Determine the (x, y) coordinate at the center of the cell enclosing the given text.  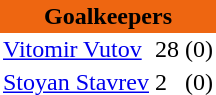
Goalkeepers (108, 16)
28 (167, 50)
(0) (199, 50)
Vitomir Vutov (76, 50)
